Search for the cell housing the specified text and yield its [x, y] center coordinate. 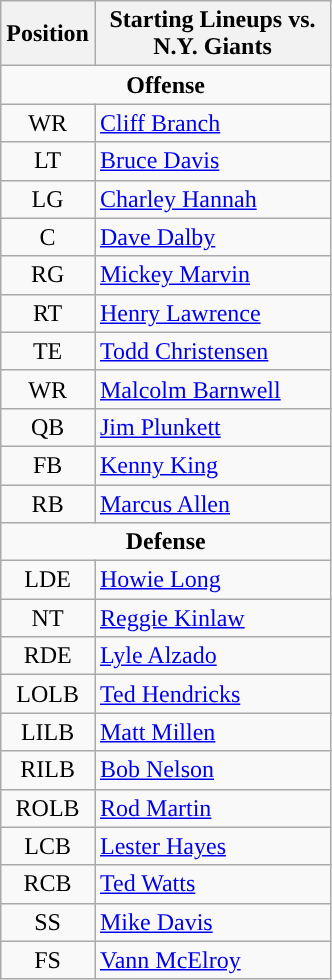
LOLB [48, 694]
Defense [166, 542]
Position [48, 34]
NT [48, 618]
Starting Lineups vs. N.Y. Giants [212, 34]
RG [48, 275]
FB [48, 465]
Cliff Branch [212, 123]
Dave Dalby [212, 237]
LILB [48, 732]
Howie Long [212, 580]
C [48, 237]
Jim Plunkett [212, 427]
RCB [48, 884]
SS [48, 922]
Matt Millen [212, 732]
FS [48, 960]
Malcolm Barnwell [212, 389]
RDE [48, 656]
Charley Hannah [212, 199]
Lyle Alzado [212, 656]
Mickey Marvin [212, 275]
LT [48, 161]
Reggie Kinlaw [212, 618]
Henry Lawrence [212, 313]
Offense [166, 85]
Ted Hendricks [212, 694]
Todd Christensen [212, 351]
LCB [48, 846]
Ted Watts [212, 884]
Marcus Allen [212, 503]
RT [48, 313]
QB [48, 427]
RILB [48, 770]
Rod Martin [212, 808]
Bruce Davis [212, 161]
LDE [48, 580]
ROLB [48, 808]
TE [48, 351]
Lester Hayes [212, 846]
Kenny King [212, 465]
RB [48, 503]
Vann McElroy [212, 960]
Mike Davis [212, 922]
LG [48, 199]
Bob Nelson [212, 770]
